Locate the cell with the specified text and output its (x, y) center coordinate. 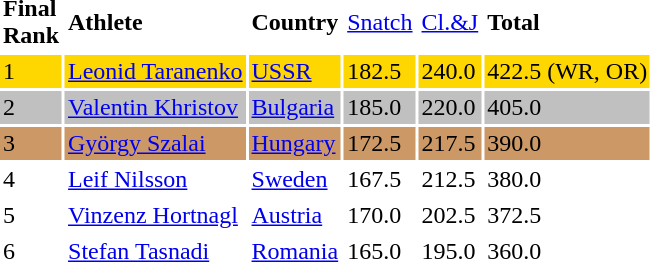
Vinzenz Hortnagl (155, 216)
202.5 (450, 216)
5 (31, 216)
4 (31, 180)
2 (31, 108)
380.0 (567, 180)
Valentin Khristov (155, 108)
372.5 (567, 216)
405.0 (567, 108)
167.5 (380, 180)
390.0 (567, 144)
212.5 (450, 180)
240.0 (450, 72)
Bulgaria (296, 108)
György Szalai (155, 144)
172.5 (380, 144)
Austria (296, 216)
Leif Nilsson (155, 180)
Sweden (296, 180)
3 (31, 144)
182.5 (380, 72)
170.0 (380, 216)
217.5 (450, 144)
USSR (296, 72)
185.0 (380, 108)
422.5 (WR, OR) (567, 72)
1 (31, 72)
220.0 (450, 108)
Leonid Taranenko (155, 72)
Hungary (296, 144)
